Locate the cell with the specified text and output its [X, Y] center coordinate. 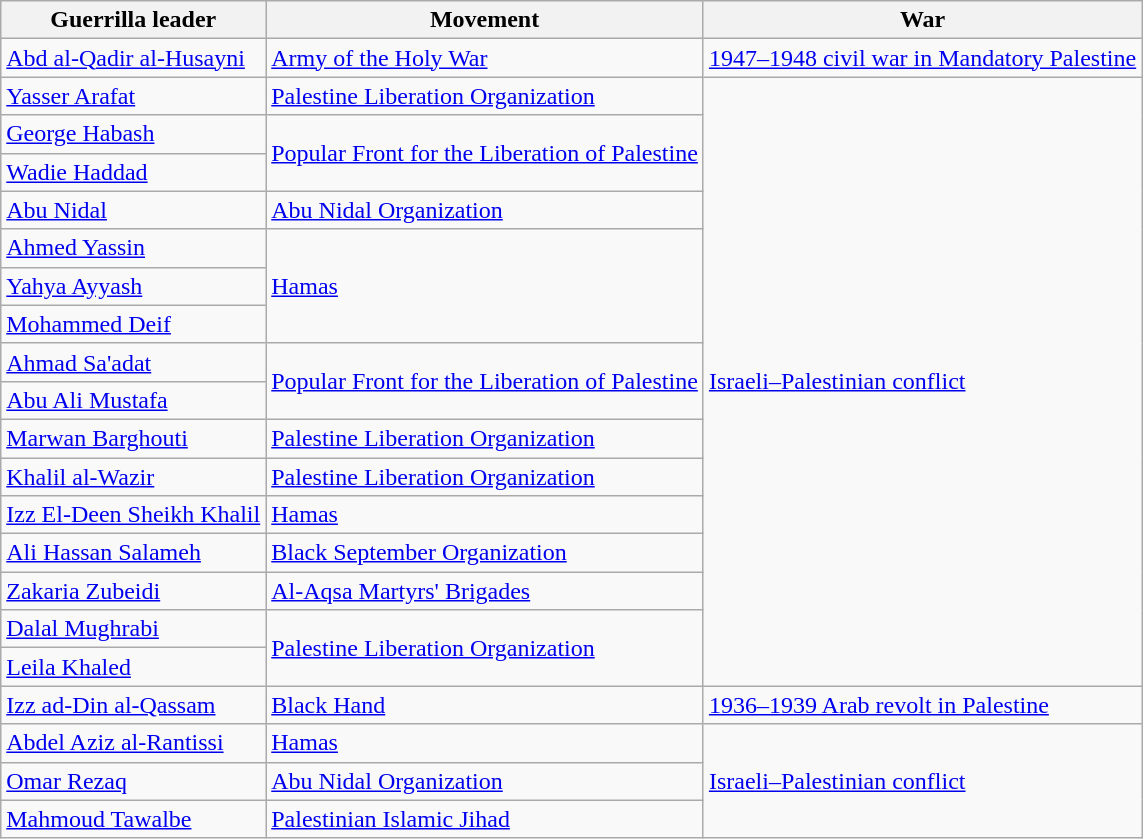
1947–1948 civil war in Mandatory Palestine [922, 58]
Yasser Arafat [134, 96]
Mahmoud Tawalbe [134, 819]
Ahmed Yassin [134, 248]
War [922, 20]
Abu Ali Mustafa [134, 400]
Abd al-Qadir al-Husayni [134, 58]
Mohammed Deif [134, 324]
Dalal Mughrabi [134, 629]
Abdel Aziz al-Rantissi [134, 743]
Ahmad Sa'adat [134, 362]
Wadie Haddad [134, 172]
Ali Hassan Salameh [134, 553]
Guerrilla leader [134, 20]
Izz ad-Din al-Qassam [134, 705]
Black September Organization [485, 553]
Movement [485, 20]
Army of the Holy War [485, 58]
Omar Rezaq [134, 781]
Leila Khaled [134, 667]
Khalil al-Wazir [134, 477]
Marwan Barghouti [134, 438]
1936–1939 Arab revolt in Palestine [922, 705]
Black Hand [485, 705]
Palestinian Islamic Jihad [485, 819]
Zakaria Zubeidi [134, 591]
Yahya Ayyash [134, 286]
Izz El-Deen Sheikh Khalil [134, 515]
Al-Aqsa Martyrs' Brigades [485, 591]
George Habash [134, 134]
Abu Nidal [134, 210]
